Capture the cell that displays the provided text and extract its (x, y) central coordinate. 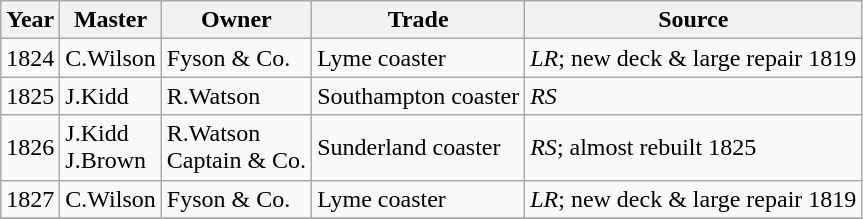
1824 (30, 58)
1827 (30, 199)
Year (30, 20)
Southampton coaster (418, 96)
R.WatsonCaptain & Co. (236, 148)
Source (694, 20)
J.Kidd (110, 96)
RS; almost rebuilt 1825 (694, 148)
Sunderland coaster (418, 148)
Master (110, 20)
RS (694, 96)
R.Watson (236, 96)
J.KiddJ.Brown (110, 148)
1825 (30, 96)
Trade (418, 20)
1826 (30, 148)
Owner (236, 20)
